For the text-containing cell, return its midpoint in (x, y) coordinate format. 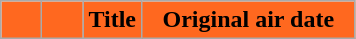
Original air date (248, 20)
Title (112, 20)
